Search for the cell housing the specified text and yield its (x, y) center coordinate. 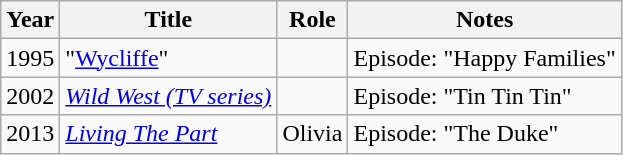
1995 (30, 58)
Wild West (TV series) (168, 96)
Year (30, 20)
Notes (484, 20)
"Wycliffe" (168, 58)
2013 (30, 134)
Living The Part (168, 134)
Olivia (312, 134)
Episode: "Happy Families" (484, 58)
2002 (30, 96)
Episode: "Tin Tin Tin" (484, 96)
Title (168, 20)
Role (312, 20)
Episode: "The Duke" (484, 134)
